Return the (x, y) coordinate for the center point of the cell that contains the specified text.  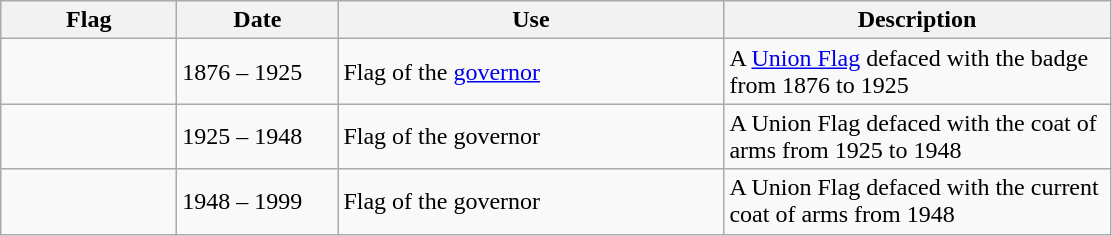
A Union Flag defaced with the coat of arms from 1925 to 1948 (917, 136)
A Union Flag defaced with the current coat of arms from 1948 (917, 202)
Description (917, 20)
Use (531, 20)
Flag (89, 20)
Date (258, 20)
1876 – 1925 (258, 72)
1925 – 1948 (258, 136)
1948 – 1999 (258, 202)
A Union Flag defaced with the badge from 1876 to 1925 (917, 72)
